Search for the cell housing the specified text and yield its (x, y) center coordinate. 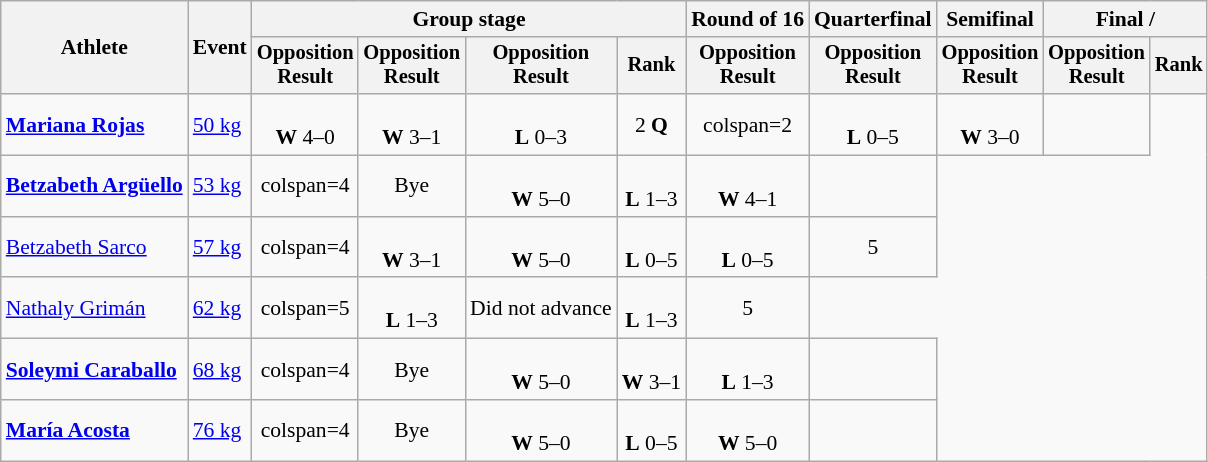
Group stage (469, 19)
Quarterfinal (873, 19)
colspan=5 (306, 308)
Soleymi Caraballo (94, 370)
68 kg (220, 370)
W 3–0 (990, 124)
Nathaly Grimán (94, 308)
76 kg (220, 430)
Final / (1125, 19)
W 4–1 (748, 186)
Betzabeth Sarco (94, 248)
Round of 16 (748, 19)
Event (220, 48)
Mariana Rojas (94, 124)
L 0–3 (541, 124)
W 4–0 (306, 124)
53 kg (220, 186)
57 kg (220, 248)
colspan=2 (748, 124)
50 kg (220, 124)
62 kg (220, 308)
María Acosta (94, 430)
Semifinal (990, 19)
Did not advance (541, 308)
Betzabeth Argüello (94, 186)
2 Q (652, 124)
Athlete (94, 48)
